Locate the cell with the specified text and output its [X, Y] center coordinate. 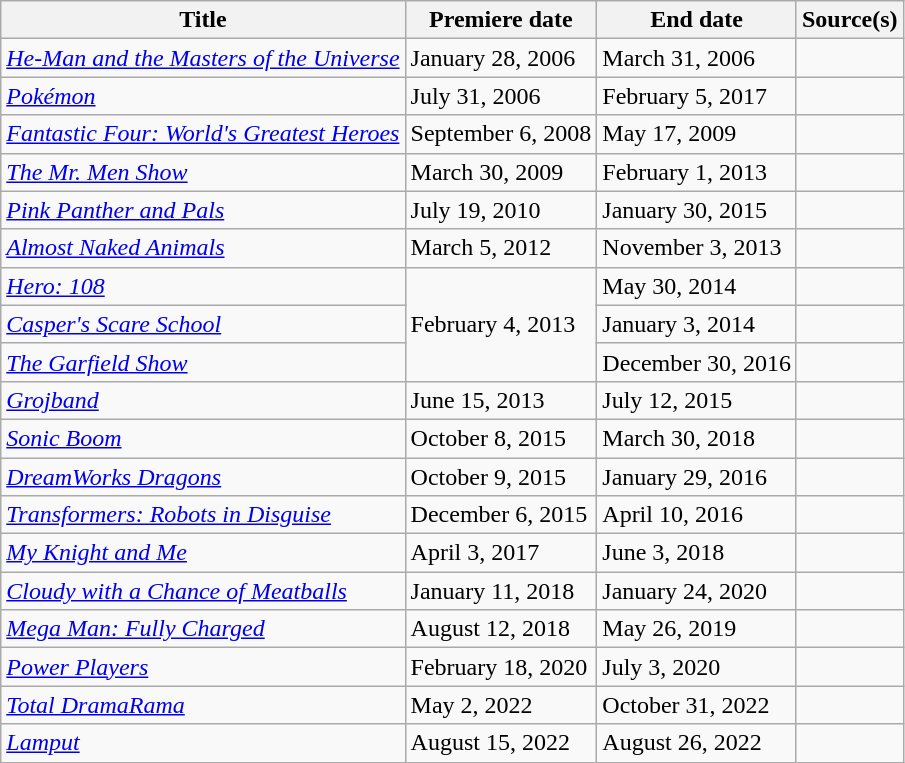
Sonic Boom [203, 438]
May 30, 2014 [697, 286]
January 28, 2006 [501, 58]
November 3, 2013 [697, 248]
He-Man and the Masters of the Universe [203, 58]
May 2, 2022 [501, 705]
DreamWorks Dragons [203, 477]
Pink Panther and Pals [203, 210]
My Knight and Me [203, 553]
Casper's Scare School [203, 324]
September 6, 2008 [501, 134]
March 5, 2012 [501, 248]
Transformers: Robots in Disguise [203, 515]
March 30, 2018 [697, 438]
January 11, 2018 [501, 591]
Total DramaRama [203, 705]
June 15, 2013 [501, 400]
July 31, 2006 [501, 96]
Power Players [203, 667]
Almost Naked Animals [203, 248]
Source(s) [850, 20]
The Garfield Show [203, 362]
June 3, 2018 [697, 553]
February 4, 2013 [501, 324]
Fantastic Four: World's Greatest Heroes [203, 134]
Mega Man: Fully Charged [203, 629]
Cloudy with a Chance of Meatballs [203, 591]
February 18, 2020 [501, 667]
October 31, 2022 [697, 705]
January 24, 2020 [697, 591]
Title [203, 20]
Hero: 108 [203, 286]
End date [697, 20]
Pokémon [203, 96]
April 3, 2017 [501, 553]
October 8, 2015 [501, 438]
December 30, 2016 [697, 362]
January 29, 2016 [697, 477]
May 17, 2009 [697, 134]
January 3, 2014 [697, 324]
February 1, 2013 [697, 172]
Premiere date [501, 20]
March 30, 2009 [501, 172]
Lamput [203, 743]
July 12, 2015 [697, 400]
December 6, 2015 [501, 515]
August 12, 2018 [501, 629]
April 10, 2016 [697, 515]
July 19, 2010 [501, 210]
The Mr. Men Show [203, 172]
May 26, 2019 [697, 629]
March 31, 2006 [697, 58]
Grojband [203, 400]
August 26, 2022 [697, 743]
October 9, 2015 [501, 477]
August 15, 2022 [501, 743]
February 5, 2017 [697, 96]
July 3, 2020 [697, 667]
January 30, 2015 [697, 210]
